Capture the cell that displays the provided text and extract its (x, y) central coordinate. 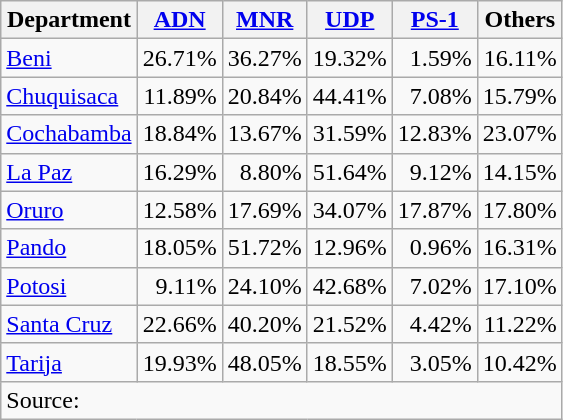
17.69% (264, 210)
15.79% (520, 96)
ADN (180, 20)
3.05% (434, 362)
42.68% (350, 286)
16.29% (180, 172)
12.58% (180, 210)
Beni (69, 58)
12.83% (434, 134)
40.20% (264, 324)
MNR (264, 20)
Source: (282, 400)
4.42% (434, 324)
36.27% (264, 58)
19.93% (180, 362)
17.87% (434, 210)
11.89% (180, 96)
Others (520, 20)
Cochabamba (69, 134)
24.10% (264, 286)
Department (69, 20)
17.80% (520, 210)
Santa Cruz (69, 324)
16.31% (520, 248)
51.64% (350, 172)
13.67% (264, 134)
18.55% (350, 362)
UDP (350, 20)
17.10% (520, 286)
Pando (69, 248)
Oruro (69, 210)
31.59% (350, 134)
12.96% (350, 248)
22.66% (180, 324)
16.11% (520, 58)
La Paz (69, 172)
23.07% (520, 134)
19.32% (350, 58)
1.59% (434, 58)
Potosi (69, 286)
7.08% (434, 96)
26.71% (180, 58)
48.05% (264, 362)
21.52% (350, 324)
11.22% (520, 324)
8.80% (264, 172)
44.41% (350, 96)
34.07% (350, 210)
18.05% (180, 248)
9.11% (180, 286)
Tarija (69, 362)
14.15% (520, 172)
10.42% (520, 362)
20.84% (264, 96)
51.72% (264, 248)
Chuquisaca (69, 96)
PS-1 (434, 20)
9.12% (434, 172)
7.02% (434, 286)
18.84% (180, 134)
0.96% (434, 248)
